Identify which cell holds the provided text, then report its (X, Y) central coordinate. 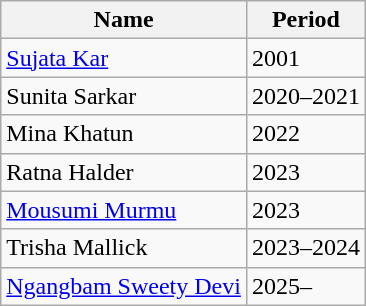
Ratna Halder (124, 172)
2020–2021 (306, 96)
Period (306, 20)
Trisha Mallick (124, 248)
2023–2024 (306, 248)
Name (124, 20)
Ngangbam Sweety Devi (124, 286)
2001 (306, 58)
Mina Khatun (124, 134)
Mousumi Murmu (124, 210)
Sujata Kar (124, 58)
2022 (306, 134)
Sunita Sarkar (124, 96)
2025– (306, 286)
